Return the (X, Y) coordinate for the center point of the cell that contains the specified text.  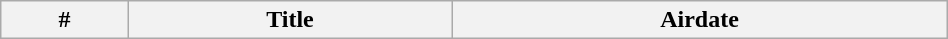
Title (290, 20)
Airdate (700, 20)
# (64, 20)
